Capture the cell that displays the provided text and extract its [x, y] central coordinate. 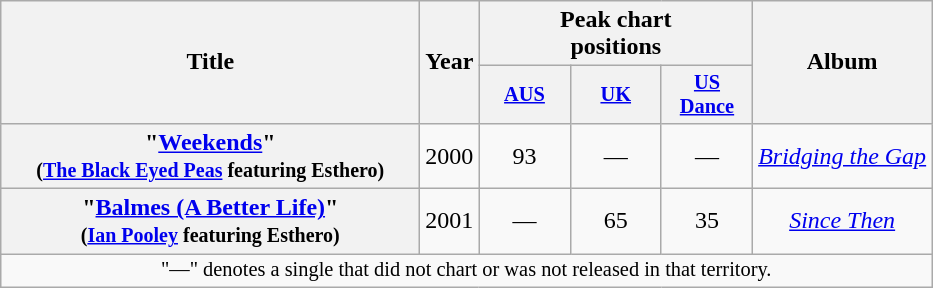
Year [450, 62]
2001 [450, 222]
65 [616, 222]
UK [616, 95]
35 [706, 222]
93 [524, 156]
US Dance [706, 95]
Since Then [842, 222]
Bridging the Gap [842, 156]
"Weekends" (The Black Eyed Peas featuring Esthero) [210, 156]
"—" denotes a single that did not chart or was not released in that territory. [466, 271]
Album [842, 62]
AUS [524, 95]
Title [210, 62]
Peak chartpositions [616, 34]
"Balmes (A Better Life)" (Ian Pooley featuring Esthero) [210, 222]
2000 [450, 156]
